Pinpoint the cell where the given text exists, returning its [X, Y] midpoint coordinate. 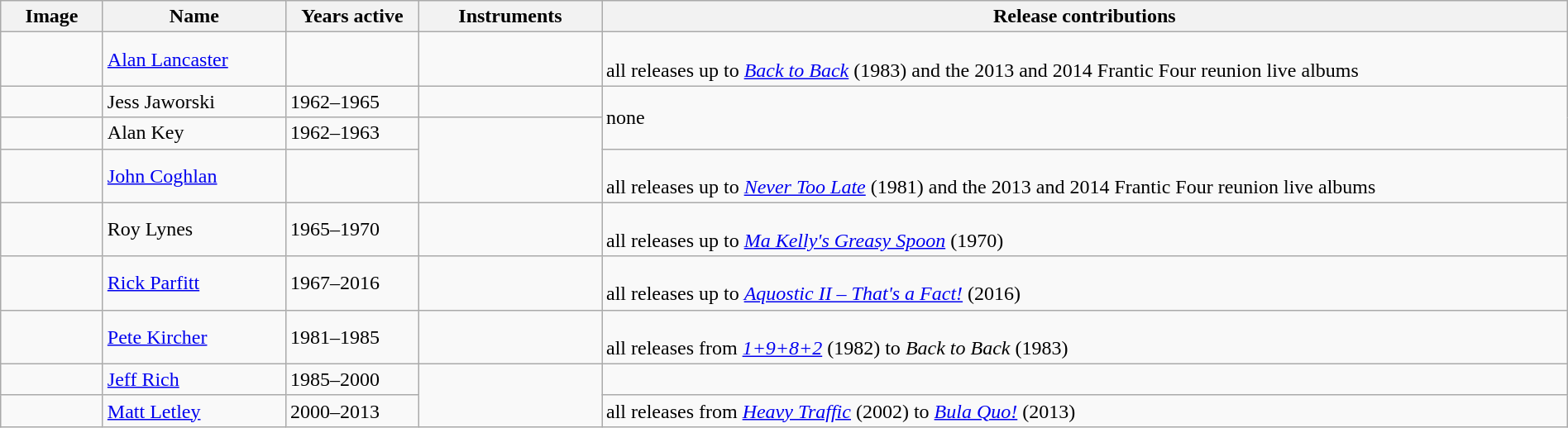
Years active [352, 17]
Name [194, 17]
Pete Kircher [194, 337]
Release contributions [1085, 17]
all releases from Heavy Traffic (2002) to Bula Quo! (2013) [1085, 411]
all releases up to Back to Back (1983) and the 2013 and 2014 Frantic Four reunion live albums [1085, 59]
1962–1965 [352, 102]
Alan Key [194, 133]
Instruments [509, 17]
1967–2016 [352, 283]
2000–2013 [352, 411]
1962–1963 [352, 133]
Jess Jaworski [194, 102]
Alan Lancaster [194, 59]
1981–1985 [352, 337]
all releases up to Never Too Late (1981) and the 2013 and 2014 Frantic Four reunion live albums [1085, 175]
1965–1970 [352, 230]
1985–2000 [352, 379]
all releases up to Aquostic II – That's a Fact! (2016) [1085, 283]
Jeff Rich [194, 379]
Roy Lynes [194, 230]
all releases up to Ma Kelly's Greasy Spoon (1970) [1085, 230]
all releases from 1+9+8+2 (1982) to Back to Back (1983) [1085, 337]
Matt Letley [194, 411]
Rick Parfitt [194, 283]
none [1085, 117]
Image [52, 17]
John Coghlan [194, 175]
